Return the (X, Y) coordinate for the center point of the cell that contains the specified text.  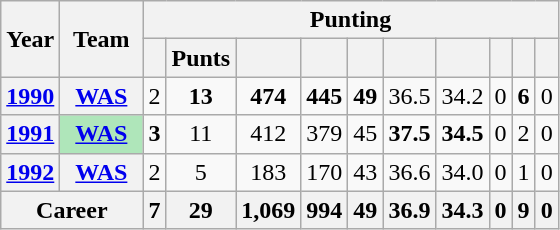
1990 (30, 96)
36.5 (410, 96)
5 (201, 172)
1,069 (268, 210)
34.0 (462, 172)
9 (524, 210)
36.9 (410, 210)
Punting (350, 20)
34.2 (462, 96)
445 (324, 96)
183 (268, 172)
36.6 (410, 172)
7 (154, 210)
34.3 (462, 210)
37.5 (410, 134)
Team (102, 39)
994 (324, 210)
3 (154, 134)
379 (324, 134)
6 (524, 96)
Year (30, 39)
43 (366, 172)
1992 (30, 172)
11 (201, 134)
412 (268, 134)
170 (324, 172)
13 (201, 96)
45 (366, 134)
29 (201, 210)
474 (268, 96)
34.5 (462, 134)
Career (72, 210)
1 (524, 172)
1991 (30, 134)
Punts (201, 58)
